Output the (x, y) coordinate of the center of the cell containing the given text.  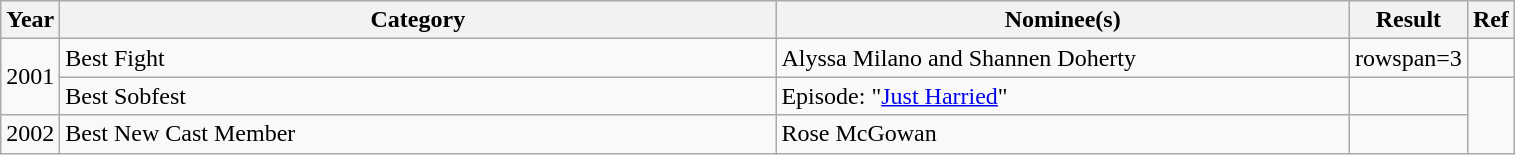
Nominee(s) (1063, 20)
Episode: "Just Harried" (1063, 96)
Best New Cast Member (418, 134)
Ref (1490, 20)
Result (1408, 20)
2001 (30, 77)
rowspan=3 (1408, 58)
Best Fight (418, 58)
Year (30, 20)
Rose McGowan (1063, 134)
Category (418, 20)
Alyssa Milano and Shannen Doherty (1063, 58)
2002 (30, 134)
Best Sobfest (418, 96)
